Output the (X, Y) coordinate of the center of the cell containing the given text.  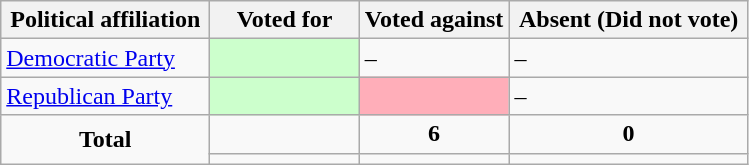
Total (106, 140)
Absent (Did not vote) (629, 20)
6 (434, 134)
Voted against (434, 20)
Democratic Party (106, 58)
Political affiliation (106, 20)
0 (629, 134)
Voted for (285, 20)
Republican Party (106, 96)
